Detect which cell encompasses the target text, then output its [x, y] center coordinate. 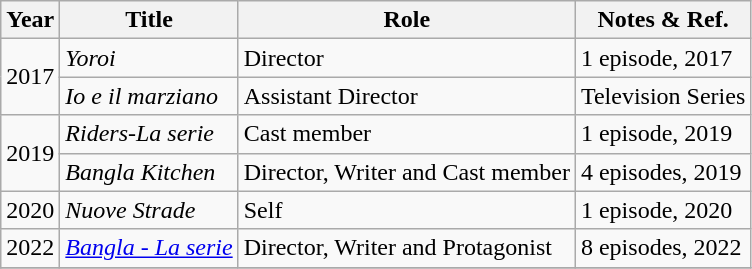
Director, Writer and Protagonist [406, 248]
Bangla - La serie [149, 248]
Riders-La serie [149, 134]
Bangla Kitchen [149, 172]
2017 [30, 77]
Television Series [662, 96]
Notes & Ref. [662, 20]
Self [406, 210]
Io e il marziano [149, 96]
8 episodes, 2022 [662, 248]
Yoroi [149, 58]
Cast member [406, 134]
1 episode, 2019 [662, 134]
Title [149, 20]
2022 [30, 248]
2019 [30, 153]
Assistant Director [406, 96]
Director, Writer and Cast member [406, 172]
2020 [30, 210]
1 episode, 2017 [662, 58]
Role [406, 20]
Director [406, 58]
Nuove Strade [149, 210]
1 episode, 2020 [662, 210]
Year [30, 20]
4 episodes, 2019 [662, 172]
